From the cell containing the given text, extract its center point as (x, y) coordinate. 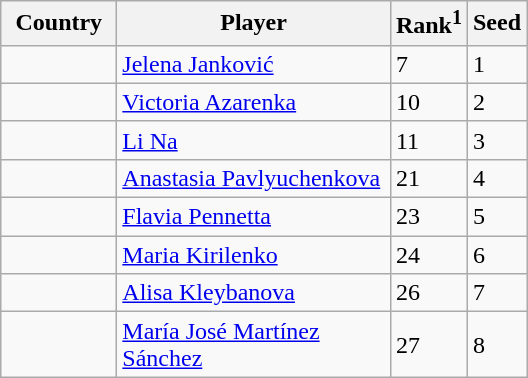
Player (254, 24)
5 (496, 217)
Country (59, 24)
Li Na (254, 140)
23 (428, 217)
21 (428, 178)
Rank1 (428, 24)
1 (496, 64)
Anastasia Pavlyuchenkova (254, 178)
Victoria Azarenka (254, 102)
26 (428, 293)
27 (428, 344)
4 (496, 178)
2 (496, 102)
8 (496, 344)
Alisa Kleybanova (254, 293)
6 (496, 255)
Seed (496, 24)
24 (428, 255)
11 (428, 140)
Maria Kirilenko (254, 255)
10 (428, 102)
3 (496, 140)
María José Martínez Sánchez (254, 344)
Flavia Pennetta (254, 217)
Jelena Janković (254, 64)
